Output the (x, y) coordinate of the center of the cell containing the given text.  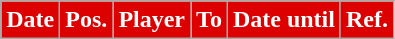
Date (30, 20)
To (210, 20)
Ref. (366, 20)
Pos. (86, 20)
Player (152, 20)
Date until (284, 20)
